Provide the (x, y) coordinate of the cell's center where the given text is located.  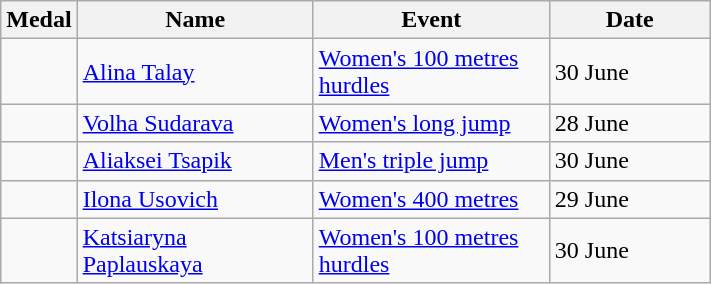
Ilona Usovich (195, 199)
28 June (630, 123)
Volha Sudarava (195, 123)
Women's 400 metres (431, 199)
Alina Talay (195, 72)
Men's triple jump (431, 161)
Name (195, 20)
Medal (39, 20)
Event (431, 20)
29 June (630, 199)
Aliaksei Tsapik (195, 161)
Date (630, 20)
Katsiaryna Paplauskaya (195, 250)
Women's long jump (431, 123)
